Search for the cell housing the specified text and yield its (X, Y) center coordinate. 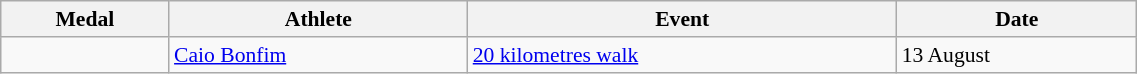
13 August (1017, 55)
Caio Bonfim (318, 55)
Athlete (318, 19)
Event (682, 19)
20 kilometres walk (682, 55)
Medal (85, 19)
Date (1017, 19)
